Capture the cell that displays the provided text and extract its [x, y] central coordinate. 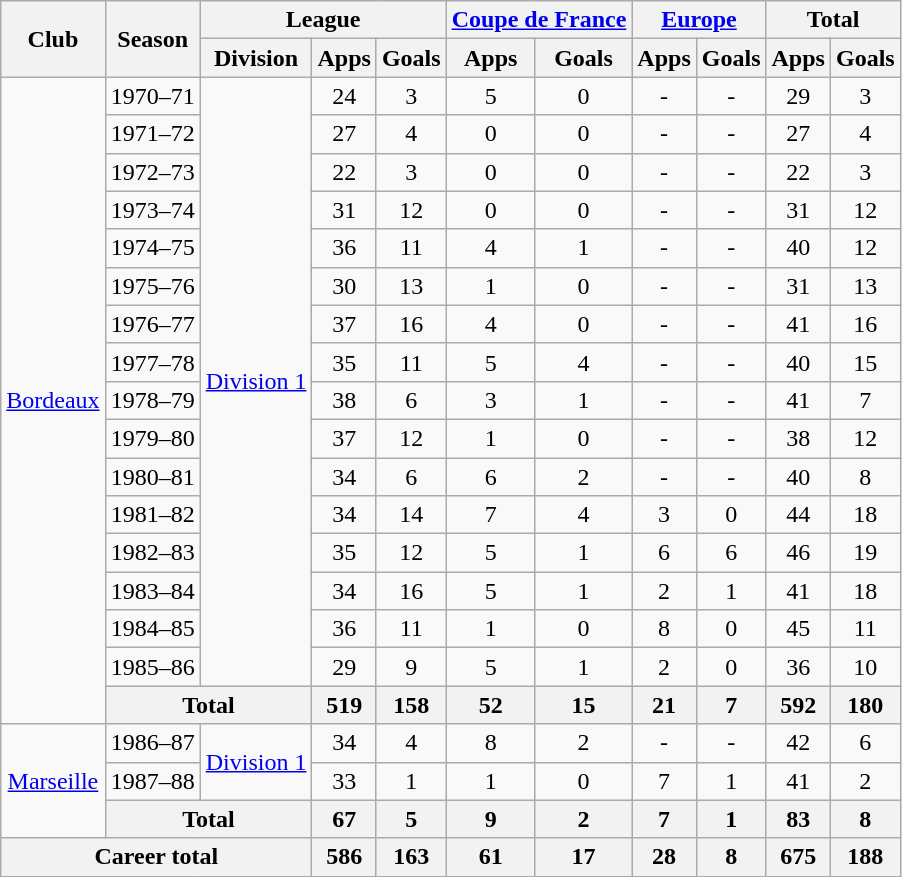
19 [865, 553]
Marseille [53, 781]
42 [798, 743]
67 [344, 819]
1978–79 [152, 400]
46 [798, 553]
1973–74 [152, 210]
61 [490, 857]
Division [256, 58]
180 [865, 705]
586 [344, 857]
Club [53, 39]
1971–72 [152, 134]
45 [798, 629]
League [323, 20]
163 [411, 857]
52 [490, 705]
83 [798, 819]
44 [798, 515]
Coupe de France [539, 20]
675 [798, 857]
14 [411, 515]
30 [344, 286]
Season [152, 39]
1980–81 [152, 477]
33 [344, 781]
28 [664, 857]
1972–73 [152, 172]
188 [865, 857]
1976–77 [152, 324]
17 [584, 857]
10 [865, 667]
1983–84 [152, 591]
24 [344, 96]
1977–78 [152, 362]
158 [411, 705]
1974–75 [152, 248]
Bordeaux [53, 400]
Career total [156, 857]
1985–86 [152, 667]
1984–85 [152, 629]
592 [798, 705]
1970–71 [152, 96]
Europe [699, 20]
1981–82 [152, 515]
1982–83 [152, 553]
1987–88 [152, 781]
1979–80 [152, 438]
21 [664, 705]
1975–76 [152, 286]
519 [344, 705]
1986–87 [152, 743]
